Return the (X, Y) coordinate for the center point of the cell that contains the specified text.  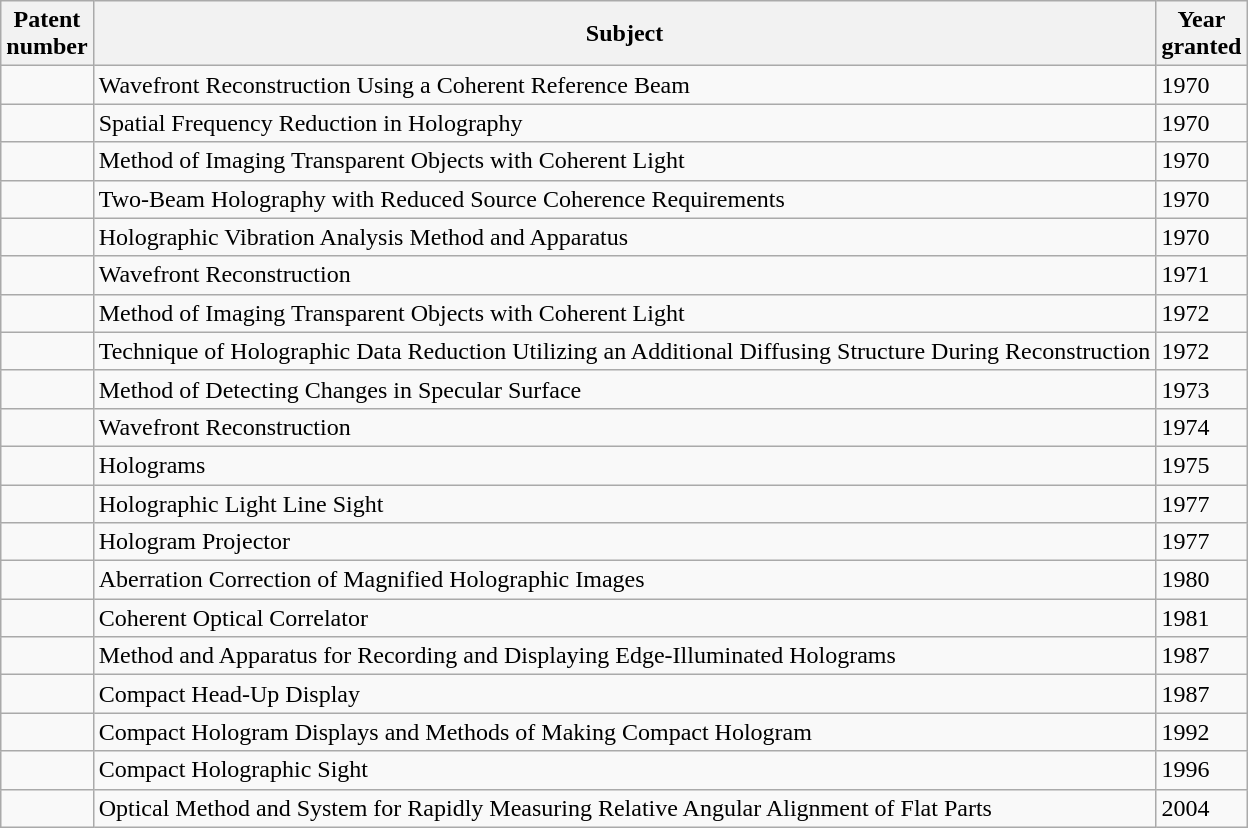
Holographic Light Line Sight (624, 503)
1973 (1202, 389)
Holograms (624, 465)
Technique of Holographic Data Reduction Utilizing an Additional Diffusing Structure During Reconstruction (624, 351)
Subject (624, 34)
Spatial Frequency Reduction in Holography (624, 123)
Holographic Vibration Analysis Method and Apparatus (624, 237)
Wavefront Reconstruction Using a Coherent Reference Beam (624, 85)
1996 (1202, 770)
Optical Method and System for Rapidly Measuring Relative Angular Alignment of Flat Parts (624, 808)
1981 (1202, 618)
Method and Apparatus for Recording and Displaying Edge-Illuminated Holograms (624, 656)
Compact Holographic Sight (624, 770)
1974 (1202, 427)
Aberration Correction of Magnified Holographic Images (624, 580)
Compact Head-Up Display (624, 694)
1980 (1202, 580)
1975 (1202, 465)
1992 (1202, 732)
Compact Hologram Displays and Methods of Making Compact Hologram (624, 732)
Hologram Projector (624, 542)
2004 (1202, 808)
Method of Detecting Changes in Specular Surface (624, 389)
Coherent Optical Correlator (624, 618)
Patentnumber (47, 34)
Yeargranted (1202, 34)
Two-Beam Holography with Reduced Source Coherence Requirements (624, 199)
1971 (1202, 275)
